From the cell containing the given text, extract its center point as [x, y] coordinate. 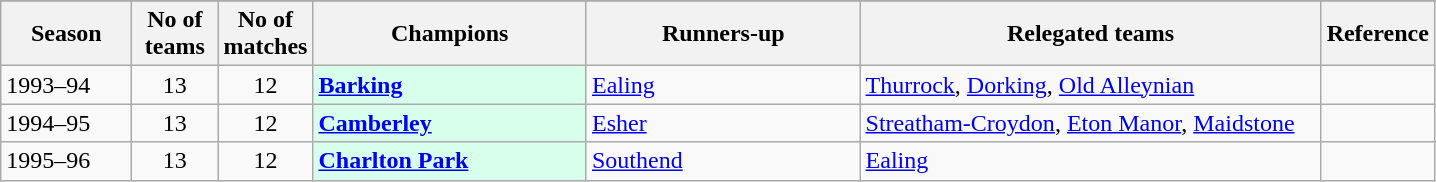
1993–94 [66, 85]
Barking [450, 85]
1994–95 [66, 123]
Streatham-Croydon, Eton Manor, Maidstone [1090, 123]
Runners-up [723, 34]
Southend [723, 161]
Relegated teams [1090, 34]
Camberley [450, 123]
1995–96 [66, 161]
Season [66, 34]
No of matches [266, 34]
Charlton Park [450, 161]
No of teams [175, 34]
Champions [450, 34]
Reference [1378, 34]
Esher [723, 123]
Thurrock, Dorking, Old Alleynian [1090, 85]
